Capture the cell that displays the provided text and extract its (x, y) central coordinate. 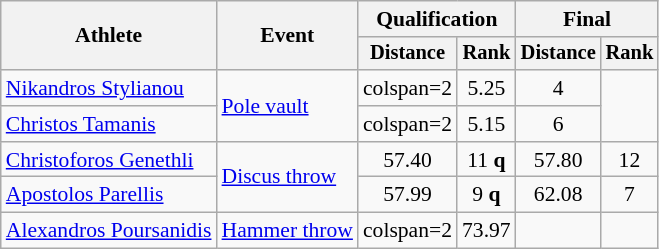
5.15 (486, 124)
Apostolos Parellis (109, 195)
57.80 (558, 160)
Christos Tamanis (109, 124)
Discus throw (288, 178)
Alexandros Poursanidis (109, 231)
Qualification (437, 19)
11 q (486, 160)
62.08 (558, 195)
Athlete (109, 36)
Final (587, 19)
4 (558, 88)
7 (630, 195)
Christoforos Genethli (109, 160)
73.97 (486, 231)
Event (288, 36)
Hammer throw (288, 231)
5.25 (486, 88)
57.99 (408, 195)
12 (630, 160)
9 q (486, 195)
6 (558, 124)
Pole vault (288, 106)
Nikandros Stylianou (109, 88)
57.40 (408, 160)
